Detect which cell encompasses the target text, then output its (X, Y) center coordinate. 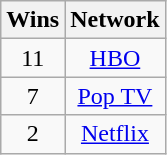
Wins (33, 20)
HBO (115, 58)
Network (115, 20)
2 (33, 134)
Pop TV (115, 96)
11 (33, 58)
7 (33, 96)
Netflix (115, 134)
